For the text-containing cell, return its midpoint in (X, Y) coordinate format. 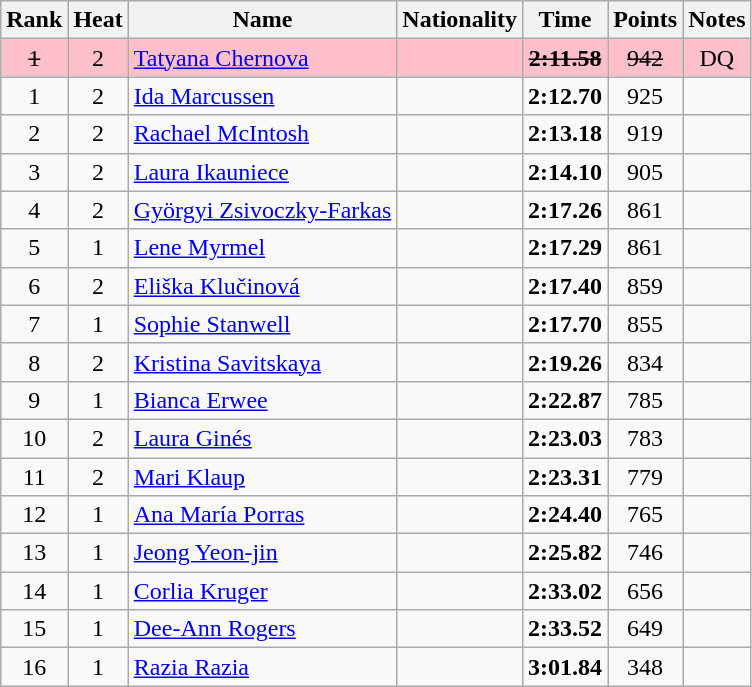
6 (34, 286)
925 (646, 96)
Rank (34, 20)
779 (646, 477)
Laura Ikauniece (262, 172)
Notes (717, 20)
Tatyana Chernova (262, 58)
Bianca Erwee (262, 400)
2:33.02 (566, 591)
2:17.29 (566, 248)
5 (34, 248)
Nationality (460, 20)
783 (646, 438)
16 (34, 667)
348 (646, 667)
9 (34, 400)
2:23.03 (566, 438)
2:13.18 (566, 134)
Heat (98, 20)
746 (646, 553)
785 (646, 400)
11 (34, 477)
Györgyi Zsivoczky-Farkas (262, 210)
15 (34, 629)
855 (646, 324)
656 (646, 591)
Name (262, 20)
2:25.82 (566, 553)
7 (34, 324)
649 (646, 629)
Rachael McIntosh (262, 134)
2:12.70 (566, 96)
4 (34, 210)
2:17.70 (566, 324)
2:33.52 (566, 629)
2:24.40 (566, 515)
2:23.31 (566, 477)
13 (34, 553)
Eliška Klučinová (262, 286)
919 (646, 134)
Mari Klaup (262, 477)
8 (34, 362)
10 (34, 438)
DQ (717, 58)
905 (646, 172)
765 (646, 515)
Sophie Stanwell (262, 324)
12 (34, 515)
2:14.10 (566, 172)
14 (34, 591)
3:01.84 (566, 667)
Points (646, 20)
3 (34, 172)
Laura Ginés (262, 438)
942 (646, 58)
Kristina Savitskaya (262, 362)
2:11.58 (566, 58)
Lene Myrmel (262, 248)
Jeong Yeon-jin (262, 553)
2:17.26 (566, 210)
Time (566, 20)
Ana María Porras (262, 515)
2:22.87 (566, 400)
834 (646, 362)
Corlia Kruger (262, 591)
2:17.40 (566, 286)
Razia Razia (262, 667)
859 (646, 286)
Ida Marcussen (262, 96)
Dee-Ann Rogers (262, 629)
2:19.26 (566, 362)
